Detect which cell encompasses the target text, then output its (x, y) center coordinate. 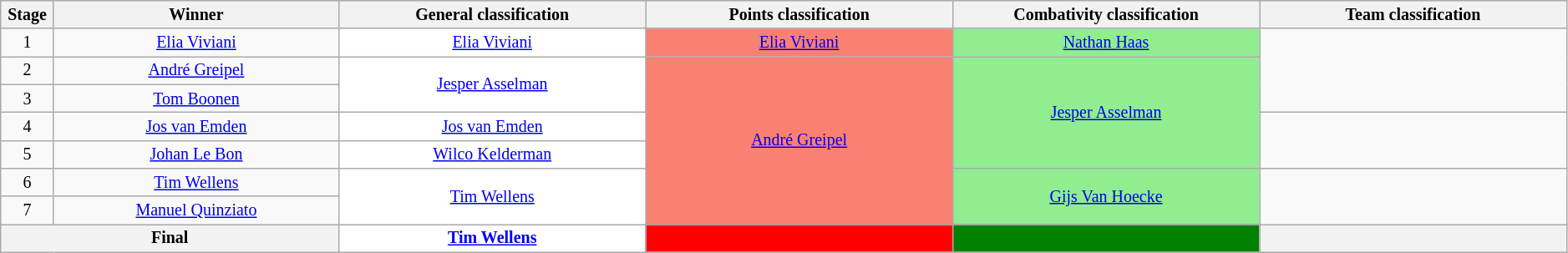
Gijs Van Hoecke (1106, 197)
Stage (28, 15)
5 (28, 154)
Winner (195, 15)
2 (28, 70)
Nathan Haas (1106, 43)
Tom Boonen (195, 99)
Team classification (1413, 15)
6 (28, 182)
Johan Le Bon (195, 154)
7 (28, 210)
General classification (493, 15)
3 (28, 99)
1 (28, 43)
4 (28, 127)
Final (170, 239)
Manuel Quinziato (195, 210)
Combativity classification (1106, 15)
Points classification (799, 15)
Wilco Kelderman (493, 154)
